Output the (x, y) coordinate of the center of the cell containing the given text.  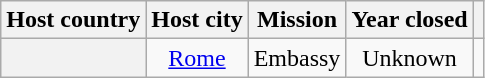
Host country (74, 20)
Rome (197, 58)
Embassy (297, 58)
Mission (297, 20)
Year closed (410, 20)
Host city (197, 20)
Unknown (410, 58)
